Pinpoint the cell where the given text exists, returning its [x, y] midpoint coordinate. 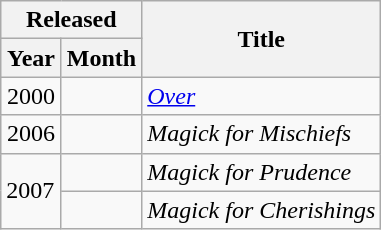
2007 [32, 191]
2006 [32, 134]
Magick for Cherishings [262, 210]
Year [32, 58]
Magick for Mischiefs [262, 134]
Released [72, 20]
Magick for Prudence [262, 172]
Title [262, 39]
2000 [32, 96]
Month [101, 58]
Over [262, 96]
